From the cell containing the given text, extract its center point as [x, y] coordinate. 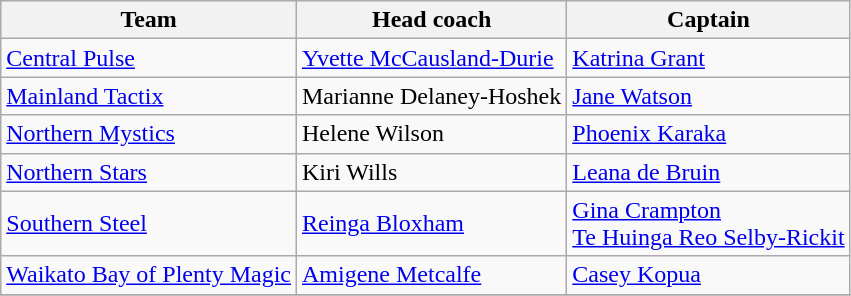
Jane Watson [708, 96]
Leana de Bruin [708, 172]
Kiri Wills [431, 172]
Central Pulse [149, 58]
Mainland Tactix [149, 96]
Head coach [431, 20]
Yvette McCausland-Durie [431, 58]
Casey Kopua [708, 275]
Waikato Bay of Plenty Magic [149, 275]
Katrina Grant [708, 58]
Team [149, 20]
Reinga Bloxham [431, 224]
Gina CramptonTe Huinga Reo Selby-Rickit [708, 224]
Helene Wilson [431, 134]
Northern Stars [149, 172]
Captain [708, 20]
Amigene Metcalfe [431, 275]
Northern Mystics [149, 134]
Marianne Delaney-Hoshek [431, 96]
Phoenix Karaka [708, 134]
Southern Steel [149, 224]
